Identify which cell holds the provided text, then report its (X, Y) central coordinate. 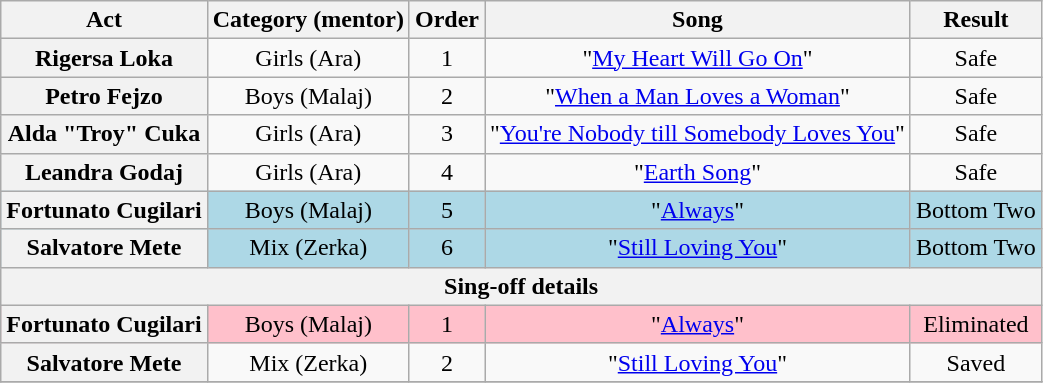
4 (446, 172)
Rigersa Loka (104, 58)
Eliminated (976, 324)
Act (104, 20)
Category (mentor) (308, 20)
Leandra Godaj (104, 172)
Result (976, 20)
5 (446, 210)
Petro Fejzo (104, 96)
"Earth Song" (697, 172)
"When a Man Loves a Woman" (697, 96)
6 (446, 248)
3 (446, 134)
"You're Nobody till Somebody Loves You" (697, 134)
Order (446, 20)
"My Heart Will Go On" (697, 58)
Sing-off details (522, 286)
Saved (976, 362)
Song (697, 20)
Alda "Troy" Cuka (104, 134)
